Scan for the cell matching the given text and deliver its (X, Y) coordinate at center. 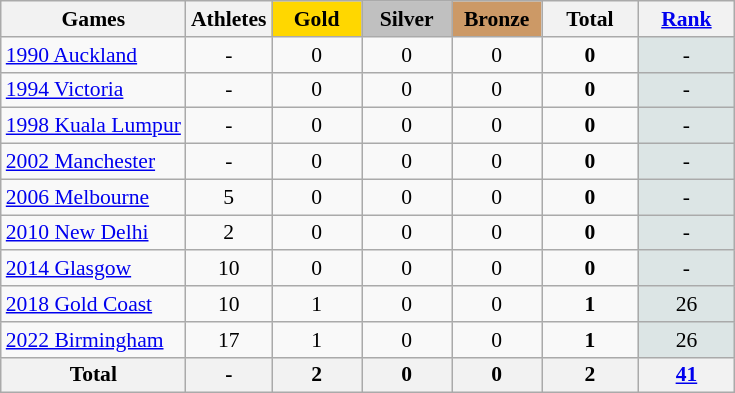
1998 Kuala Lumpur (94, 126)
Silver (407, 19)
Gold (317, 19)
Rank (686, 19)
1990 Auckland (94, 55)
41 (686, 375)
2014 Glasgow (94, 269)
2018 Gold Coast (94, 304)
2010 New Delhi (94, 233)
Games (94, 19)
2006 Melbourne (94, 197)
Athletes (229, 19)
17 (229, 340)
5 (229, 197)
2002 Manchester (94, 162)
2022 Birmingham (94, 340)
1994 Victoria (94, 90)
Bronze (497, 19)
